Locate the cell with the specified text and output its [X, Y] center coordinate. 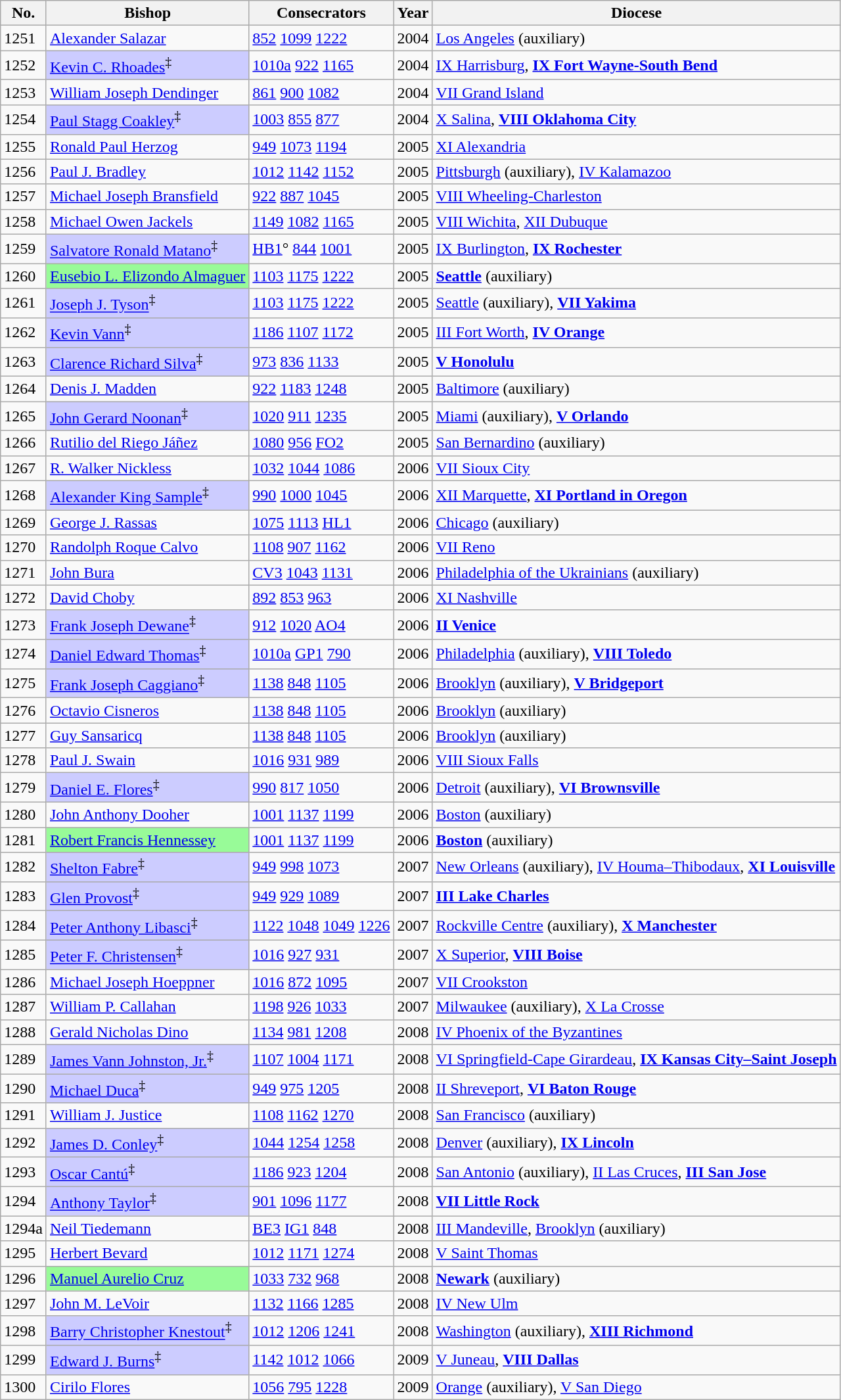
1261 [24, 304]
990 817 1050 [321, 787]
1269 [24, 523]
R. Walker Nickless [147, 468]
1267 [24, 468]
Octavio Cisneros [147, 711]
1299 [24, 1361]
William J. Justice [147, 1115]
1032 1044 1086 [321, 468]
990 1000 1045 [321, 496]
Randolph Roque Calvo [147, 548]
1010a 922 1165 [321, 66]
Michael Joseph Bransfield [147, 197]
1149 1082 1165 [321, 222]
Kevin Vann‡ [147, 333]
1033 732 968 [321, 1278]
James Vann Johnston, Jr.‡ [147, 1060]
BE3 IG1 848 [321, 1228]
922 887 1045 [321, 197]
Frank Joseph Dewane‡ [147, 624]
1260 [24, 276]
Joseph J. Tyson‡ [147, 304]
1252 [24, 66]
1010a GP1 790 [321, 655]
II Shreveport, VI Baton Rouge [636, 1088]
1132 1166 1285 [321, 1303]
Miami (auxiliary), V Orlando [636, 417]
973 836 1133 [321, 362]
Philadelphia of the Ukrainians (auxiliary) [636, 572]
1277 [24, 735]
1287 [24, 1007]
1254 [24, 120]
1271 [24, 572]
XI Nashville [636, 597]
1012 1206 1241 [321, 1330]
1270 [24, 548]
VII Crookston [636, 982]
1142 1012 1066 [321, 1361]
1276 [24, 711]
San Bernardino (auxiliary) [636, 443]
1186 923 1204 [321, 1173]
Pittsburgh (auxiliary), IV Kalamazoo [636, 172]
XII Marquette, XI Portland in Oregon [636, 496]
1263 [24, 362]
XI Alexandria [636, 147]
1257 [24, 197]
Daniel Edward Thomas‡ [147, 655]
Frank Joseph Caggiano‡ [147, 684]
Chicago (auxiliary) [636, 523]
V Saint Thomas [636, 1253]
Neil Tiedemann [147, 1228]
CV3 1043 1131 [321, 572]
1108 1162 1270 [321, 1115]
1297 [24, 1303]
San Francisco (auxiliary) [636, 1115]
Gerald Nicholas Dino [147, 1032]
1274 [24, 655]
1295 [24, 1253]
Newark (auxiliary) [636, 1278]
James D. Conley‡ [147, 1142]
II Venice [636, 624]
Glen Provost‡ [147, 897]
1016 931 989 [321, 760]
1283 [24, 897]
Guy Sansaricq [147, 735]
III Mandeville, Brooklyn (auxiliary) [636, 1228]
1294a [24, 1228]
No. [24, 13]
Anthony Taylor‡ [147, 1202]
1256 [24, 172]
V Honolulu [636, 362]
Salvatore Ronald Matano‡ [147, 248]
949 975 1205 [321, 1088]
1012 1142 1152 [321, 172]
1264 [24, 389]
1198 926 1033 [321, 1007]
Consecrators [321, 13]
Washington (auxiliary), XIII Richmond [636, 1330]
Detroit (auxiliary), VI Brownsville [636, 787]
1293 [24, 1173]
1280 [24, 815]
Seattle (auxiliary), VII Yakima [636, 304]
Michael Owen Jackels [147, 222]
Peter F. Christensen‡ [147, 954]
Kevin C. Rhoades‡ [147, 66]
1279 [24, 787]
VII Little Rock [636, 1202]
1291 [24, 1115]
John Bura [147, 572]
949 929 1089 [321, 897]
1298 [24, 1330]
852 1099 1222 [321, 38]
David Choby [147, 597]
1262 [24, 333]
Oscar Cantú‡ [147, 1173]
John Anthony Dooher [147, 815]
George J. Rassas [147, 523]
New Orleans (auxiliary), IV Houma–Thibodaux, XI Louisville [636, 868]
VII Reno [636, 548]
1108 907 1162 [321, 548]
922 1183 1248 [321, 389]
949 1073 1194 [321, 147]
1290 [24, 1088]
1056 795 1228 [321, 1387]
1012 1171 1274 [321, 1253]
III Fort Worth, IV Orange [636, 333]
X Superior, VIII Boise [636, 954]
1268 [24, 496]
1286 [24, 982]
1134 981 1208 [321, 1032]
1300 [24, 1387]
Bishop [147, 13]
V Juneau, VIII Dallas [636, 1361]
Alexander Salazar [147, 38]
Eusebio L. Elizondo Almaguer [147, 276]
1275 [24, 684]
VIII Wheeling-Charleston [636, 197]
Seattle (auxiliary) [636, 276]
John Gerard Noonan‡ [147, 417]
William P. Callahan [147, 1007]
Paul J. Bradley [147, 172]
1016 927 931 [321, 954]
Manuel Aurelio Cruz [147, 1278]
1294 [24, 1202]
VIII Wichita, XII Dubuque [636, 222]
Clarence Richard Silva‡ [147, 362]
VII Sioux City [636, 468]
1186 1107 1172 [321, 333]
1253 [24, 92]
Peter Anthony Libasci‡ [147, 925]
1284 [24, 925]
1122 1048 1049 1226 [321, 925]
Rutilio del Riego Jáñez [147, 443]
Brooklyn (auxiliary), V Bridgeport [636, 684]
1265 [24, 417]
1251 [24, 38]
Herbert Bevard [147, 1253]
Cirilo Flores [147, 1387]
1281 [24, 840]
Paul J. Swain [147, 760]
IV New Ulm [636, 1303]
Michael Joseph Hoeppner [147, 982]
Ronald Paul Herzog [147, 147]
HB1° 844 1001 [321, 248]
VIII Sioux Falls [636, 760]
1259 [24, 248]
Milwaukee (auxiliary), X La Crosse [636, 1007]
Rockville Centre (auxiliary), X Manchester [636, 925]
III Lake Charles [636, 897]
Philadelphia (auxiliary), VIII Toledo [636, 655]
VI Springfield-Cape Girardeau, IX Kansas City–Saint Joseph [636, 1060]
1044 1254 1258 [321, 1142]
1273 [24, 624]
901 1096 1177 [321, 1202]
1282 [24, 868]
1080 956 FO2 [321, 443]
Daniel E. Flores‡ [147, 787]
Los Angeles (auxiliary) [636, 38]
Robert Francis Hennessey [147, 840]
Barry Christopher Knestout‡ [147, 1330]
San Antonio (auxiliary), II Las Cruces, III San Jose [636, 1173]
1020 911 1235 [321, 417]
1075 1113 HL1 [321, 523]
Diocese [636, 13]
Shelton Fabre‡ [147, 868]
Baltimore (auxiliary) [636, 389]
William Joseph Dendinger [147, 92]
1289 [24, 1060]
1296 [24, 1278]
Michael Duca‡ [147, 1088]
1107 1004 1171 [321, 1060]
IX Burlington, IX Rochester [636, 248]
1288 [24, 1032]
Alexander King Sample‡ [147, 496]
1258 [24, 222]
1003 855 877 [321, 120]
X Salina, VIII Oklahoma City [636, 120]
861 900 1082 [321, 92]
892 853 963 [321, 597]
Denis J. Madden [147, 389]
Edward J. Burns‡ [147, 1361]
VII Grand Island [636, 92]
IV Phoenix of the Byzantines [636, 1032]
1278 [24, 760]
1285 [24, 954]
John M. LeVoir [147, 1303]
1272 [24, 597]
Year [413, 13]
IX Harrisburg, IX Fort Wayne-South Bend [636, 66]
912 1020 AO4 [321, 624]
1016 872 1095 [321, 982]
Paul Stagg Coakley‡ [147, 120]
1292 [24, 1142]
949 998 1073 [321, 868]
Denver (auxiliary), IX Lincoln [636, 1142]
Orange (auxiliary), V San Diego [636, 1387]
1255 [24, 147]
1266 [24, 443]
